Return [x, y] of the center of cell containing provided text 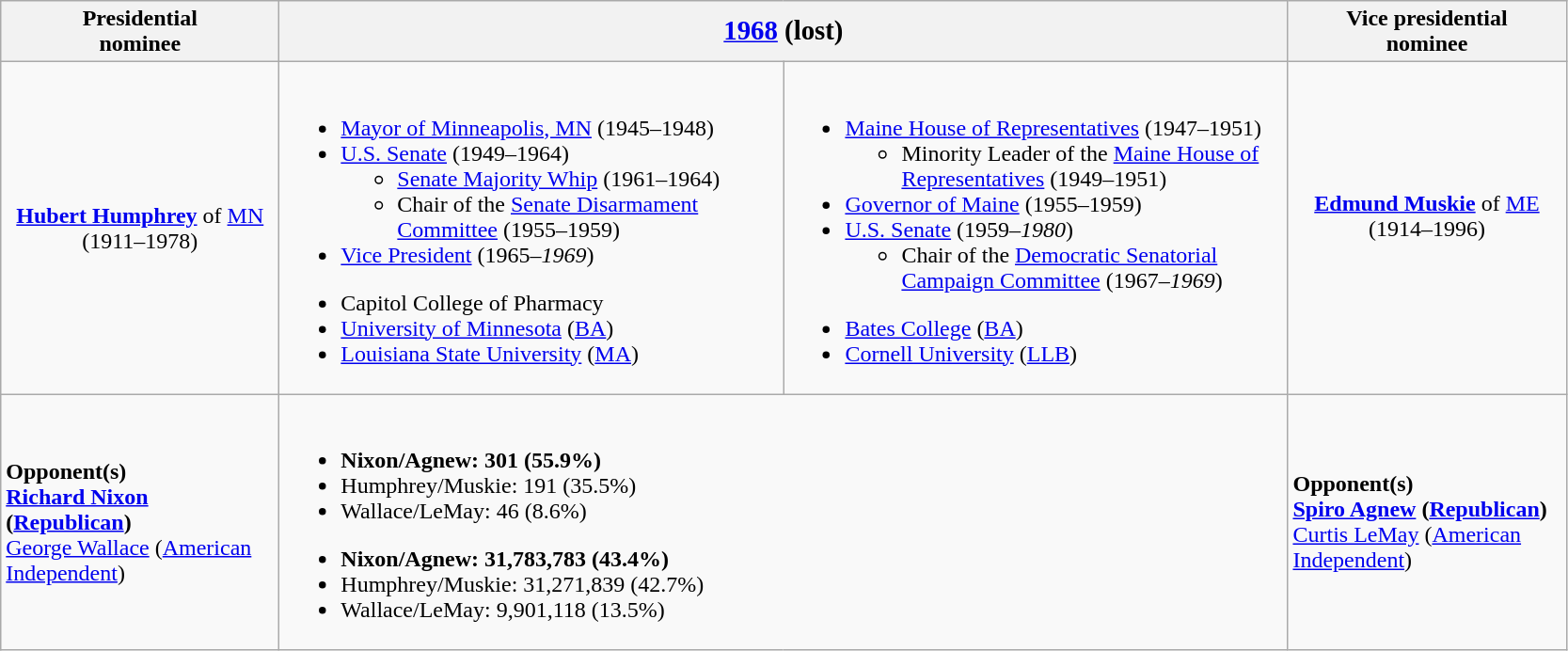
Opponent(s)Richard Nixon (Republican)George Wallace (AmericanIndependent) [140, 522]
Presidentialnominee [140, 32]
Edmund Muskie of ME(1914–1996) [1427, 228]
Vice presidentialnominee [1427, 32]
1968 (lost) [784, 32]
Hubert Humphrey of MN(1911–1978) [140, 228]
Opponent(s)Spiro Agnew (Republican)Curtis LeMay (AmericanIndependent) [1427, 522]
